Capture the cell that displays the provided text and extract its [X, Y] central coordinate. 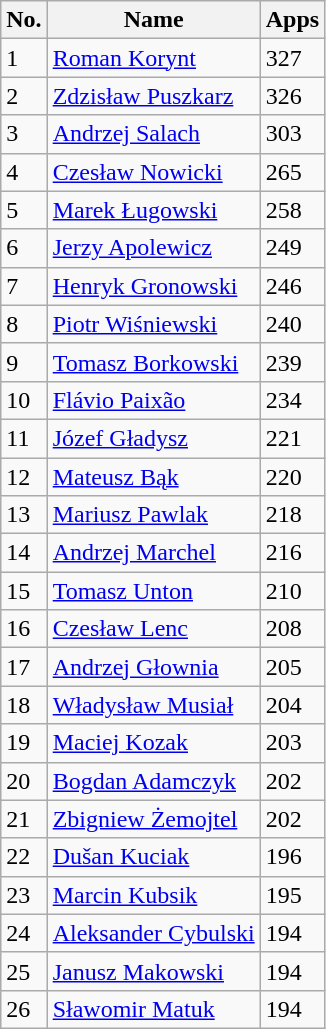
Zbigniew Żemojtel [154, 819]
20 [24, 781]
17 [24, 667]
3 [24, 134]
Aleksander Cybulski [154, 933]
204 [292, 705]
23 [24, 895]
Andrzej Głownia [154, 667]
Janusz Makowski [154, 971]
Zdzisław Puszkarz [154, 96]
2 [24, 96]
Mariusz Pawlak [154, 515]
Jerzy Apolewicz [154, 248]
1 [24, 58]
Piotr Wiśniewski [154, 324]
Apps [292, 20]
195 [292, 895]
Flávio Paixão [154, 400]
265 [292, 172]
Sławomir Matuk [154, 1009]
Mateusz Bąk [154, 477]
16 [24, 629]
12 [24, 477]
9 [24, 362]
Andrzej Marchel [154, 553]
7 [24, 286]
11 [24, 438]
216 [292, 553]
221 [292, 438]
196 [292, 857]
239 [292, 362]
14 [24, 553]
8 [24, 324]
327 [292, 58]
5 [24, 210]
Tomasz Borkowski [154, 362]
19 [24, 743]
Bogdan Adamczyk [154, 781]
No. [24, 20]
13 [24, 515]
24 [24, 933]
240 [292, 324]
Marcin Kubsik [154, 895]
205 [292, 667]
249 [292, 248]
Marek Ługowski [154, 210]
208 [292, 629]
218 [292, 515]
22 [24, 857]
Maciej Kozak [154, 743]
Józef Gładysz [154, 438]
10 [24, 400]
203 [292, 743]
326 [292, 96]
Name [154, 20]
220 [292, 477]
Andrzej Salach [154, 134]
15 [24, 591]
258 [292, 210]
Tomasz Unton [154, 591]
Roman Korynt [154, 58]
Czesław Lenc [154, 629]
Dušan Kuciak [154, 857]
210 [292, 591]
303 [292, 134]
Władysław Musiał [154, 705]
18 [24, 705]
25 [24, 971]
234 [292, 400]
246 [292, 286]
6 [24, 248]
21 [24, 819]
Henryk Gronowski [154, 286]
4 [24, 172]
Czesław Nowicki [154, 172]
26 [24, 1009]
